Provide the [X, Y] coordinate of the cell's center where the given text is located.  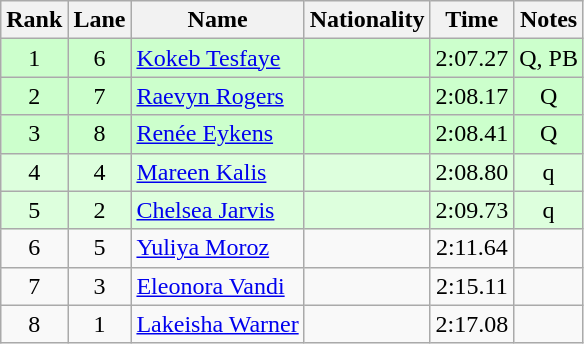
Rank [34, 20]
Q, PB [549, 58]
Nationality [367, 20]
Notes [549, 20]
Lakeisha Warner [218, 324]
2:09.73 [472, 210]
2:15.11 [472, 286]
2:08.17 [472, 96]
2:08.41 [472, 134]
Raevyn Rogers [218, 96]
Renée Eykens [218, 134]
Lane [100, 20]
Eleonora Vandi [218, 286]
2:07.27 [472, 58]
Kokeb Tesfaye [218, 58]
Mareen Kalis [218, 172]
Name [218, 20]
Time [472, 20]
2:08.80 [472, 172]
2:11.64 [472, 248]
2:17.08 [472, 324]
Yuliya Moroz [218, 248]
Chelsea Jarvis [218, 210]
